Search for the cell housing the specified text and yield its [X, Y] center coordinate. 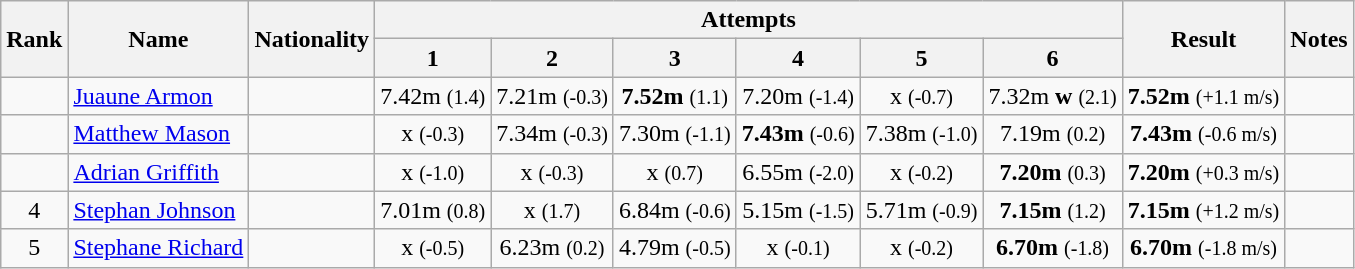
Result [1204, 39]
6.70m (-1.8 m/s) [1204, 248]
Attempts [749, 20]
7.52m (1.1) [674, 96]
7.20m (0.3) [1052, 172]
7.30m (-1.1) [674, 134]
5.71m (-0.9) [922, 210]
7.38m (-1.0) [922, 134]
6 [1052, 58]
7.01m (0.8) [433, 210]
2 [552, 58]
Stephan Johnson [158, 210]
Rank [34, 39]
7.20m (-1.4) [798, 96]
7.43m (-0.6 m/s) [1204, 134]
7.32m w (2.1) [1052, 96]
7.34m (-0.3) [552, 134]
7.43m (-0.6) [798, 134]
1 [433, 58]
7.52m (+1.1 m/s) [1204, 96]
5.15m (-1.5) [798, 210]
Notes [1319, 39]
7.15m (+1.2 m/s) [1204, 210]
6.84m (-0.6) [674, 210]
7.15m (1.2) [1052, 210]
6.55m (-2.0) [798, 172]
Nationality [312, 39]
7.19m (0.2) [1052, 134]
7.42m (1.4) [433, 96]
3 [674, 58]
Name [158, 39]
x (1.7) [552, 210]
Matthew Mason [158, 134]
Juaune Armon [158, 96]
6.23m (0.2) [552, 248]
x (-0.5) [433, 248]
6.70m (-1.8) [1052, 248]
Stephane Richard [158, 248]
Adrian Griffith [158, 172]
7.20m (+0.3 m/s) [1204, 172]
7.21m (-0.3) [552, 96]
x (-1.0) [433, 172]
x (-0.7) [922, 96]
x (-0.1) [798, 248]
x (0.7) [674, 172]
4.79m (-0.5) [674, 248]
